Capture the cell that displays the provided text and extract its (x, y) central coordinate. 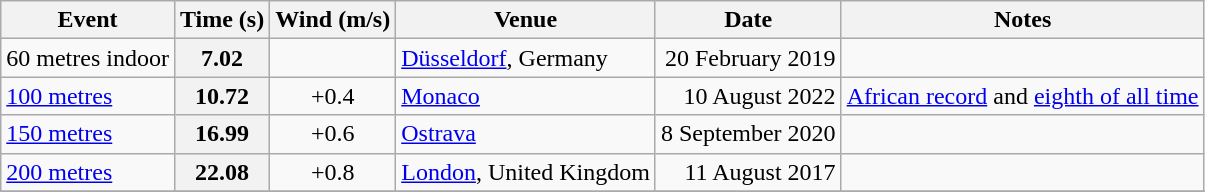
+0.8 (333, 172)
100 metres (88, 96)
16.99 (222, 134)
20 February 2019 (748, 58)
+0.6 (333, 134)
22.08 (222, 172)
Wind (m/s) (333, 20)
Düsseldorf, Germany (526, 58)
10 August 2022 (748, 96)
Venue (526, 20)
London, United Kingdom (526, 172)
Date (748, 20)
8 September 2020 (748, 134)
200 metres (88, 172)
African record and eighth of all time (1022, 96)
Notes (1022, 20)
+0.4 (333, 96)
60 metres indoor (88, 58)
10.72 (222, 96)
11 August 2017 (748, 172)
150 metres (88, 134)
Monaco (526, 96)
Time (s) (222, 20)
Ostrava (526, 134)
7.02 (222, 58)
Event (88, 20)
